Detect which cell encompasses the target text, then output its [X, Y] center coordinate. 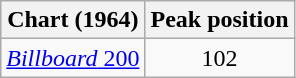
Peak position [220, 20]
Chart (1964) [73, 20]
102 [220, 58]
Billboard 200 [73, 58]
